Identify which cell holds the provided text, then report its (X, Y) central coordinate. 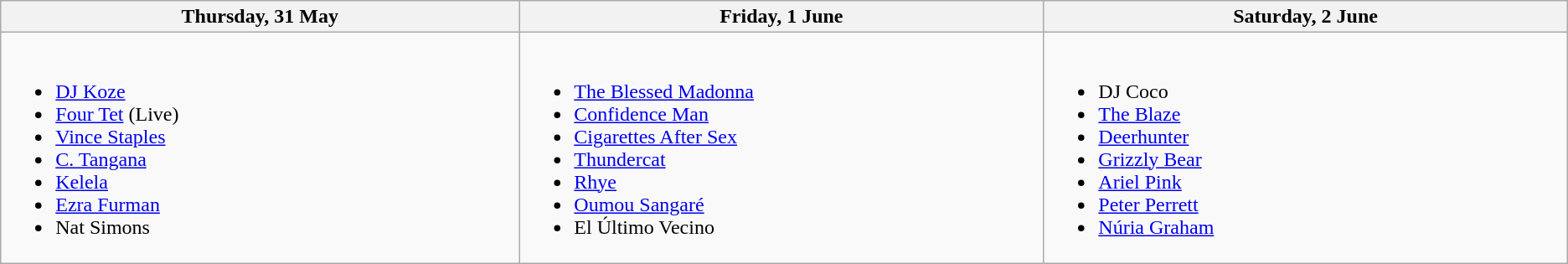
The Blessed MadonnaConfidence ManCigarettes After SexThundercatRhyeOumou SangaréEl Último Vecino (781, 148)
DJ CocoThe BlazeDeerhunterGrizzly BearAriel PinkPeter PerrettNúria Graham (1305, 148)
DJ KozeFour Tet (Live)Vince StaplesC. TanganaKelelaEzra FurmanNat Simons (260, 148)
Friday, 1 June (781, 17)
Thursday, 31 May (260, 17)
Saturday, 2 June (1305, 17)
